Output the [x, y] coordinate of the center of the cell containing the given text.  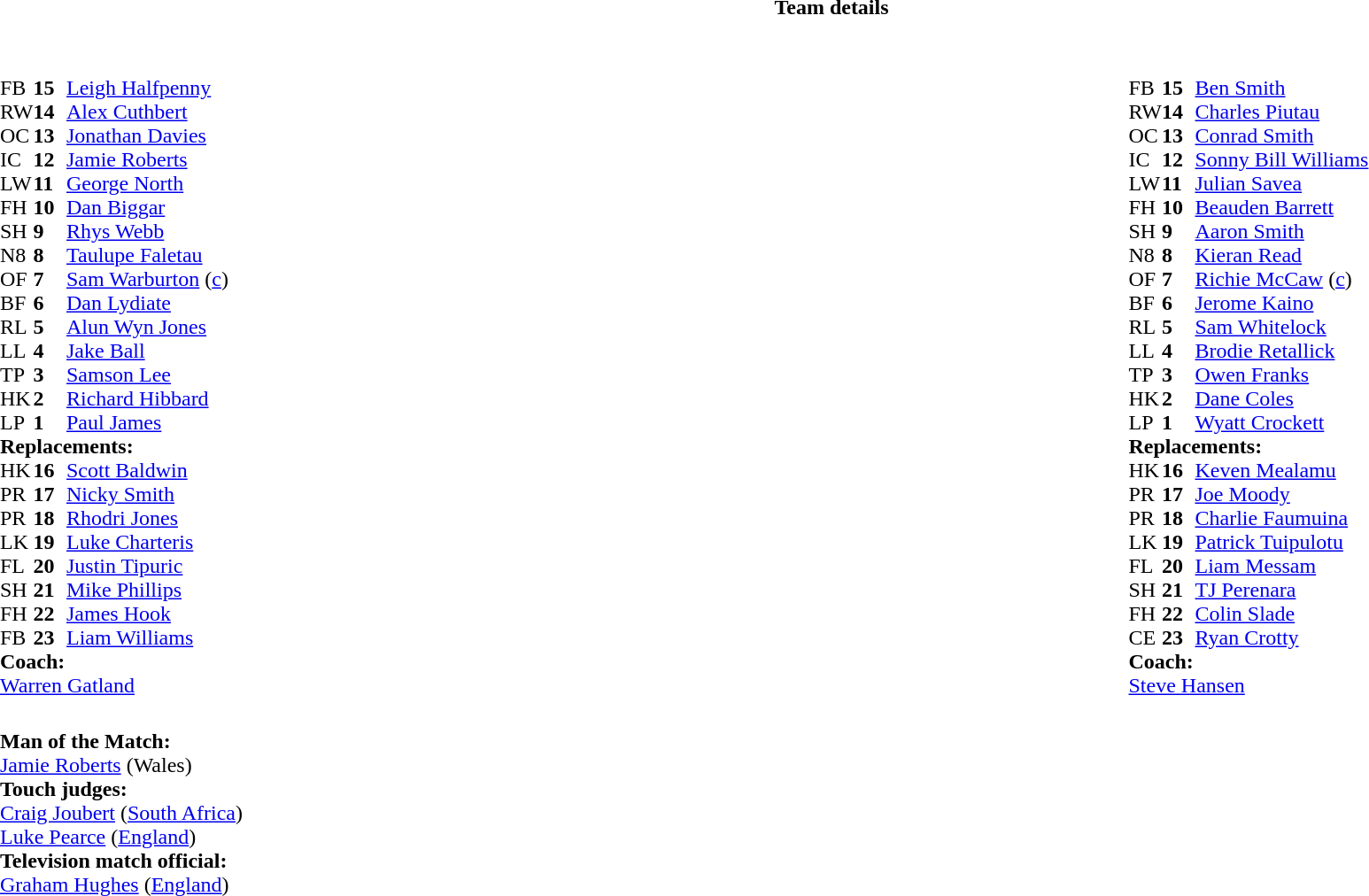
CE [1146, 637]
Richie McCaw (c) [1282, 280]
Taulupe Faletau [147, 255]
Dane Coles [1282, 398]
George North [147, 184]
Charles Piutau [1282, 112]
Leigh Halfpenny [147, 89]
Beauden Barrett [1282, 207]
Nicky Smith [147, 494]
Rhys Webb [147, 232]
Kieran Read [1282, 255]
Charlie Faumuina [1282, 519]
Scott Baldwin [147, 471]
Ryan Crotty [1282, 637]
Aaron Smith [1282, 232]
Steve Hansen [1249, 685]
Richard Hibbard [147, 398]
Alex Cuthbert [147, 112]
Jamie Roberts [147, 159]
Paul James [147, 423]
Jerome Kaino [1282, 303]
Alun Wyn Jones [147, 328]
Dan Lydiate [147, 303]
Sam Whitelock [1282, 328]
Owen Franks [1282, 375]
Conrad Smith [1282, 136]
Rhodri Jones [147, 519]
Wyatt Crockett [1282, 423]
Warren Gatland [114, 685]
Keven Mealamu [1282, 471]
Samson Lee [147, 375]
Sonny Bill Williams [1282, 159]
Jonathan Davies [147, 136]
Patrick Tuipulotu [1282, 542]
Brodie Retallick [1282, 351]
Sam Warburton (c) [147, 280]
Ben Smith [1282, 89]
TJ Perenara [1282, 590]
Colin Slade [1282, 614]
James Hook [147, 614]
Dan Biggar [147, 207]
Justin Tipuric [147, 567]
Jake Ball [147, 351]
Mike Phillips [147, 590]
Joe Moody [1282, 494]
Liam Williams [147, 637]
Luke Charteris [147, 542]
Liam Messam [1282, 567]
Julian Savea [1282, 184]
